Return [x, y] of the center of cell containing provided text 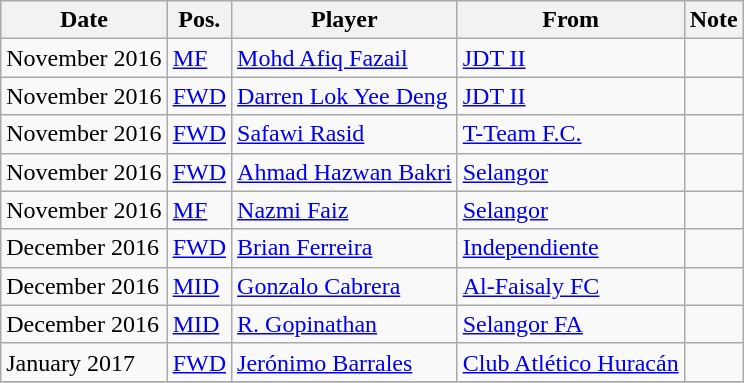
Brian Ferreira [345, 248]
Independiente [570, 248]
Darren Lok Yee Deng [345, 96]
Player [345, 20]
Selangor FA [570, 324]
Safawi Rasid [345, 134]
T-Team F.C. [570, 134]
Date [84, 20]
R. Gopinathan [345, 324]
Pos. [199, 20]
Ahmad Hazwan Bakri [345, 172]
Note [714, 20]
January 2017 [84, 362]
Club Atlético Huracán [570, 362]
From [570, 20]
Jerónimo Barrales [345, 362]
Al-Faisaly FC [570, 286]
Mohd Afiq Fazail [345, 58]
Nazmi Faiz [345, 210]
Gonzalo Cabrera [345, 286]
